Pinpoint the cell where the given text exists, returning its (x, y) midpoint coordinate. 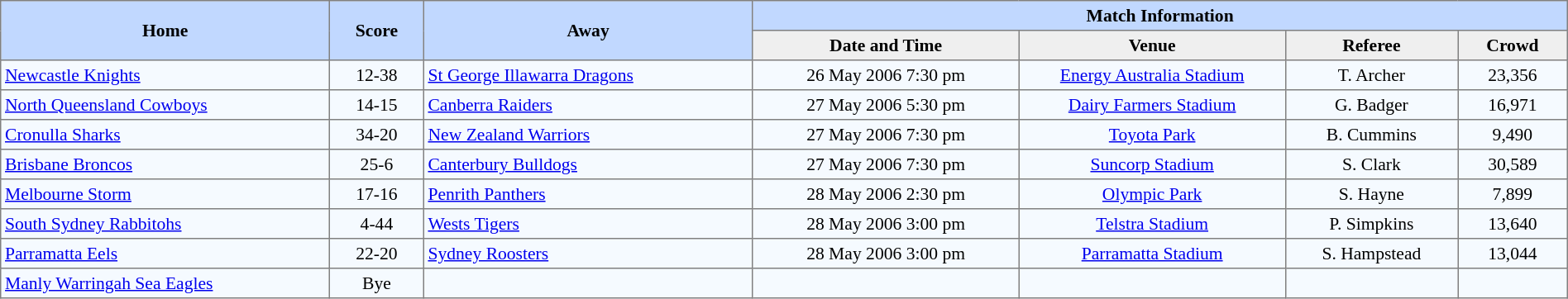
27 May 2006 5:30 pm (886, 105)
13,044 (1513, 254)
Brisbane Broncos (165, 164)
Wests Tigers (588, 224)
S. Clark (1371, 164)
9,490 (1513, 135)
Melbourne Storm (165, 194)
Away (588, 31)
St George Illawarra Dragons (588, 75)
13,640 (1513, 224)
Dairy Farmers Stadium (1152, 105)
Sydney Roosters (588, 254)
G. Badger (1371, 105)
17-16 (377, 194)
B. Cummins (1371, 135)
Manly Warringah Sea Eagles (165, 283)
Canberra Raiders (588, 105)
South Sydney Rabbitohs (165, 224)
7,899 (1513, 194)
Suncorp Stadium (1152, 164)
12-38 (377, 75)
Energy Australia Stadium (1152, 75)
Olympic Park (1152, 194)
Match Information (1159, 16)
Home (165, 31)
Penrith Panthers (588, 194)
S. Hampstead (1371, 254)
North Queensland Cowboys (165, 105)
34-20 (377, 135)
26 May 2006 7:30 pm (886, 75)
28 May 2006 2:30 pm (886, 194)
Newcastle Knights (165, 75)
P. Simpkins (1371, 224)
4-44 (377, 224)
Toyota Park (1152, 135)
16,971 (1513, 105)
22-20 (377, 254)
Crowd (1513, 45)
Canterbury Bulldogs (588, 164)
25-6 (377, 164)
Parramatta Eels (165, 254)
S. Hayne (1371, 194)
New Zealand Warriors (588, 135)
Cronulla Sharks (165, 135)
Referee (1371, 45)
30,589 (1513, 164)
Telstra Stadium (1152, 224)
Score (377, 31)
T. Archer (1371, 75)
23,356 (1513, 75)
14-15 (377, 105)
Bye (377, 283)
Date and Time (886, 45)
Parramatta Stadium (1152, 254)
Venue (1152, 45)
